From the cell containing the given text, extract its center point as (X, Y) coordinate. 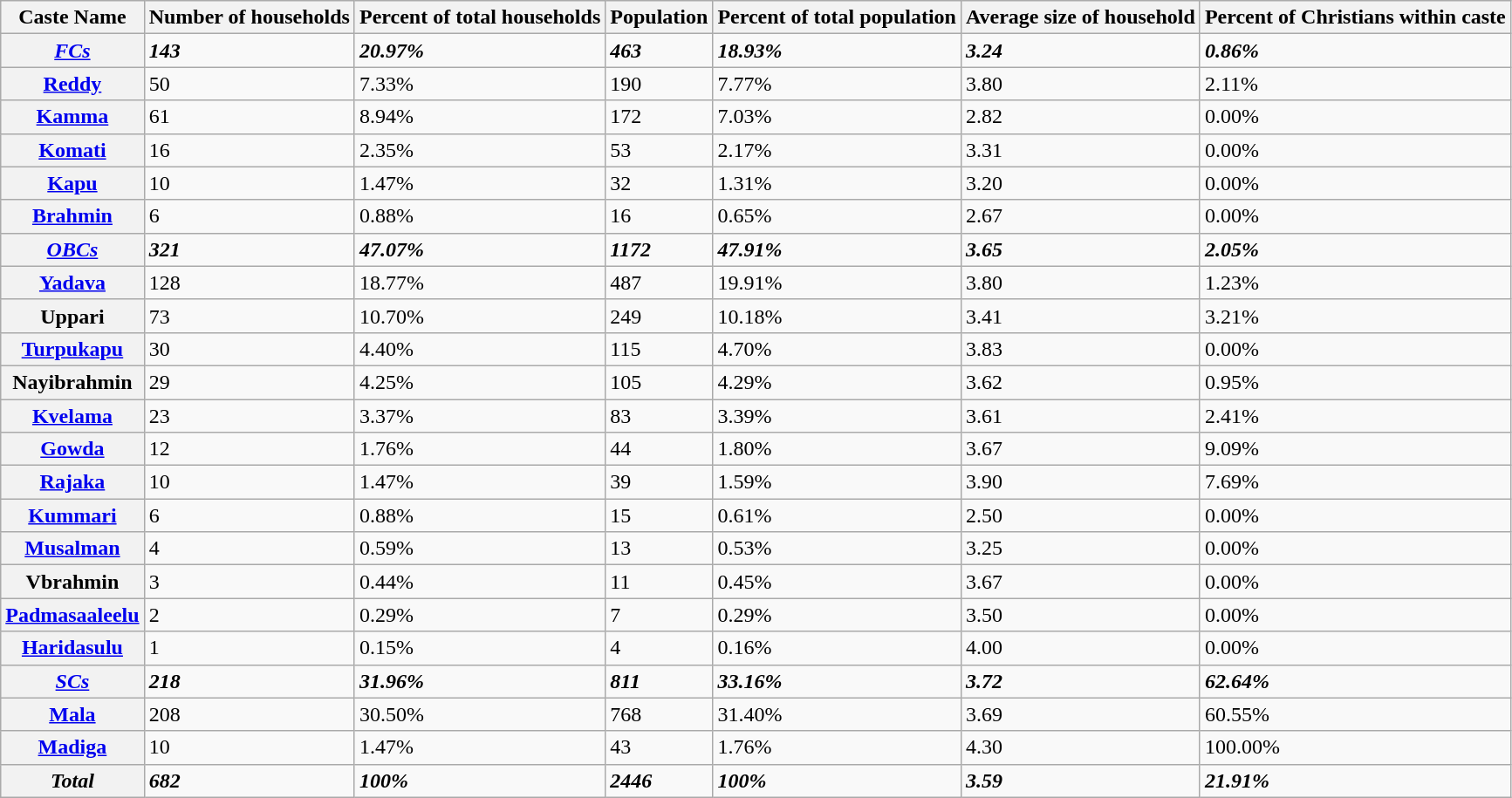
0.15% (480, 648)
8.94% (480, 117)
47.91% (838, 249)
3.31 (1080, 150)
83 (660, 416)
43 (660, 747)
47.07% (480, 249)
50 (250, 84)
3.37% (480, 416)
218 (250, 681)
62.64% (1355, 681)
3.59 (1080, 781)
Brahmin (72, 216)
Gowda (72, 449)
463 (660, 51)
4.29% (838, 382)
1.80% (838, 449)
39 (660, 482)
3.21% (1355, 316)
Komati (72, 150)
Turpukapu (72, 349)
Kvelama (72, 416)
30.50% (480, 714)
3.62 (1080, 382)
768 (660, 714)
30 (250, 349)
Mala (72, 714)
29 (250, 382)
33.16% (838, 681)
20.97% (480, 51)
FCs (72, 51)
0.53% (838, 549)
Number of households (250, 17)
Total (72, 781)
2.82 (1080, 117)
115 (660, 349)
208 (250, 714)
0.61% (838, 515)
11 (660, 582)
Nayibrahmin (72, 382)
3.41 (1080, 316)
3.24 (1080, 51)
3.65 (1080, 249)
143 (250, 51)
Kapu (72, 183)
Population (660, 17)
249 (660, 316)
2.41% (1355, 416)
7.77% (838, 84)
Percent of total households (480, 17)
3.20 (1080, 183)
61 (250, 117)
3.90 (1080, 482)
2446 (660, 781)
0.59% (480, 549)
60.55% (1355, 714)
2.35% (480, 150)
53 (660, 150)
7.69% (1355, 482)
7.33% (480, 84)
Percent of Christians within caste (1355, 17)
19.91% (838, 283)
2 (250, 615)
Padmasaaleelu (72, 615)
23 (250, 416)
3.72 (1080, 681)
Kamma (72, 117)
18.93% (838, 51)
44 (660, 449)
811 (660, 681)
1.59% (838, 482)
2.11% (1355, 84)
2.05% (1355, 249)
Madiga (72, 747)
2.50 (1080, 515)
4.00 (1080, 648)
321 (250, 249)
105 (660, 382)
9.09% (1355, 449)
4.25% (480, 382)
3.83 (1080, 349)
128 (250, 283)
1 (250, 648)
Average size of household (1080, 17)
31.40% (838, 714)
Uppari (72, 316)
OBCs (72, 249)
2.67 (1080, 216)
3.61 (1080, 416)
3.50 (1080, 615)
Haridasulu (72, 648)
682 (250, 781)
Caste Name (72, 17)
SCs (72, 681)
0.86% (1355, 51)
13 (660, 549)
Vbrahmin (72, 582)
1.23% (1355, 283)
1172 (660, 249)
172 (660, 117)
12 (250, 449)
0.65% (838, 216)
0.44% (480, 582)
0.45% (838, 582)
3 (250, 582)
3.69 (1080, 714)
10.18% (838, 316)
Reddy (72, 84)
Yadava (72, 283)
7 (660, 615)
32 (660, 183)
0.16% (838, 648)
1.31% (838, 183)
7.03% (838, 117)
4.40% (480, 349)
15 (660, 515)
73 (250, 316)
21.91% (1355, 781)
487 (660, 283)
Percent of total population (838, 17)
Kummari (72, 515)
190 (660, 84)
3.39% (838, 416)
18.77% (480, 283)
100.00% (1355, 747)
10.70% (480, 316)
2.17% (838, 150)
Musalman (72, 549)
Rajaka (72, 482)
4.30 (1080, 747)
3.25 (1080, 549)
4.70% (838, 349)
31.96% (480, 681)
0.95% (1355, 382)
